Search for the cell housing the specified text and yield its [X, Y] center coordinate. 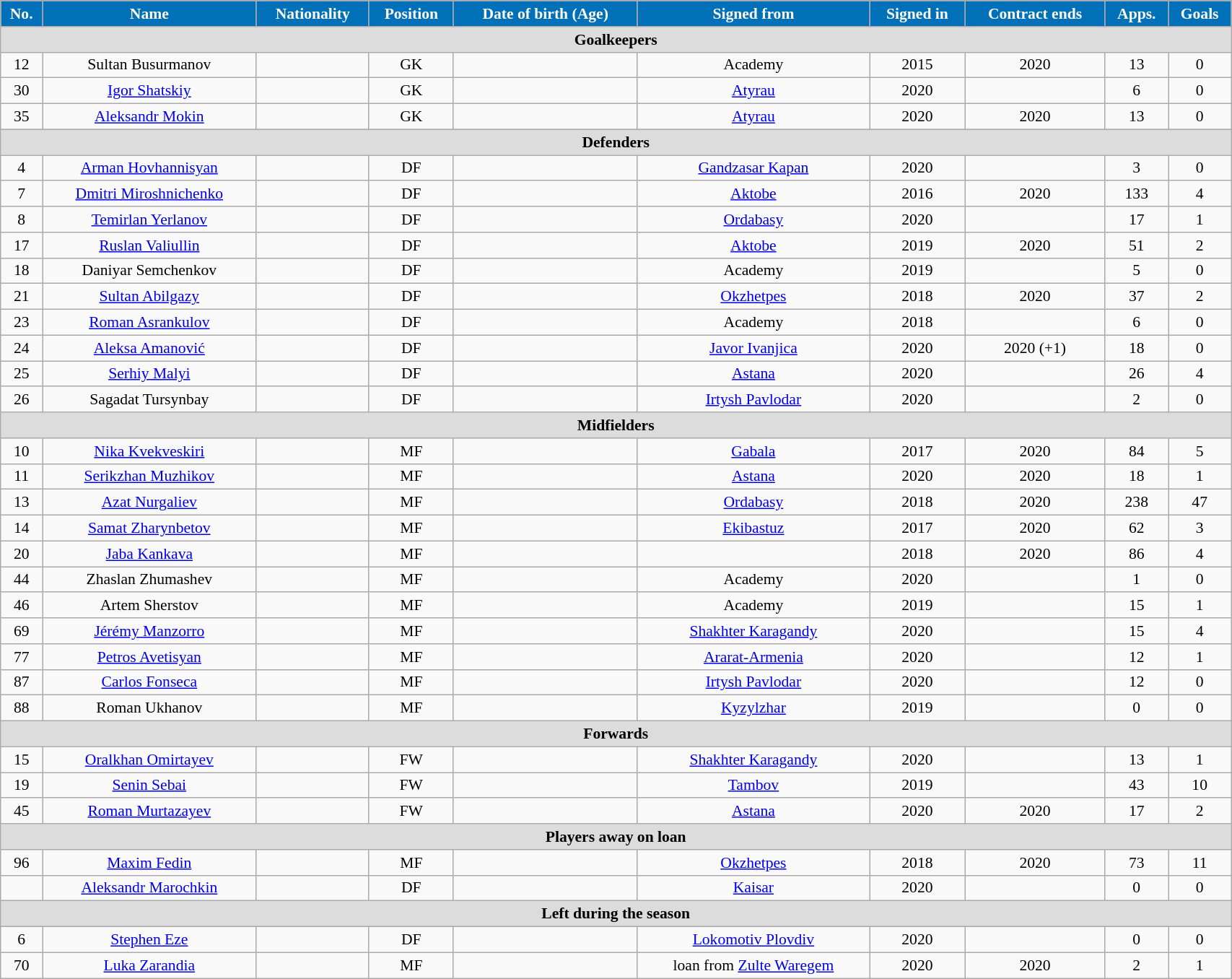
Nika Kvekveskiri [149, 451]
2016 [917, 194]
Igor Shatskiy [149, 91]
37 [1137, 297]
Midfielders [616, 425]
20 [22, 554]
Left during the season [616, 914]
Zhaslan Zhumashev [149, 580]
30 [22, 91]
Aleksandr Mokin [149, 117]
Signed from [753, 14]
2020 (+1) [1035, 348]
loan from Zulte Waregem [753, 965]
51 [1137, 245]
Gabala [753, 451]
19 [22, 786]
Sagadat Tursynbay [149, 400]
Ruslan Valiullin [149, 245]
Ararat-Armenia [753, 657]
86 [1137, 554]
Aleksandr Marochkin [149, 888]
Carlos Fonseca [149, 682]
44 [22, 580]
Gandzasar Kapan [753, 168]
Nationality [313, 14]
Roman Murtazayev [149, 812]
Arman Hovhannisyan [149, 168]
Serhiy Malyi [149, 374]
Oralkhan Omirtayev [149, 760]
25 [22, 374]
Samat Zharynbetov [149, 528]
96 [22, 863]
77 [22, 657]
Defenders [616, 142]
Sultan Busurmanov [149, 65]
87 [22, 682]
Senin Sebai [149, 786]
Stephen Eze [149, 940]
Javor Ivanjica [753, 348]
Roman Asrankulov [149, 323]
2015 [917, 65]
Serikzhan Muzhikov [149, 477]
Azat Nurgaliev [149, 502]
Lokomotiv Plovdiv [753, 940]
Kaisar [753, 888]
Dmitri Miroshnichenko [149, 194]
47 [1200, 502]
23 [22, 323]
35 [22, 117]
14 [22, 528]
Date of birth (Age) [546, 14]
Jaba Kankava [149, 554]
Goalkeepers [616, 40]
69 [22, 631]
Petros Avetisyan [149, 657]
Daniyar Semchenkov [149, 271]
Signed in [917, 14]
73 [1137, 863]
21 [22, 297]
Aleksa Amanović [149, 348]
Ekibastuz [753, 528]
Tambov [753, 786]
43 [1137, 786]
8 [22, 219]
Kyzylzhar [753, 708]
Contract ends [1035, 14]
Jérémy Manzorro [149, 631]
Artem Sherstov [149, 606]
Forwards [616, 734]
Temirlan Yerlanov [149, 219]
Roman Ukhanov [149, 708]
Goals [1200, 14]
Players away on loan [616, 837]
45 [22, 812]
238 [1137, 502]
Name [149, 14]
Sultan Abilgazy [149, 297]
84 [1137, 451]
88 [22, 708]
70 [22, 965]
24 [22, 348]
62 [1137, 528]
Maxim Fedin [149, 863]
133 [1137, 194]
No. [22, 14]
Luka Zarandia [149, 965]
Apps. [1137, 14]
Position [411, 14]
7 [22, 194]
46 [22, 606]
